Return [X, Y] of the center of cell containing provided text 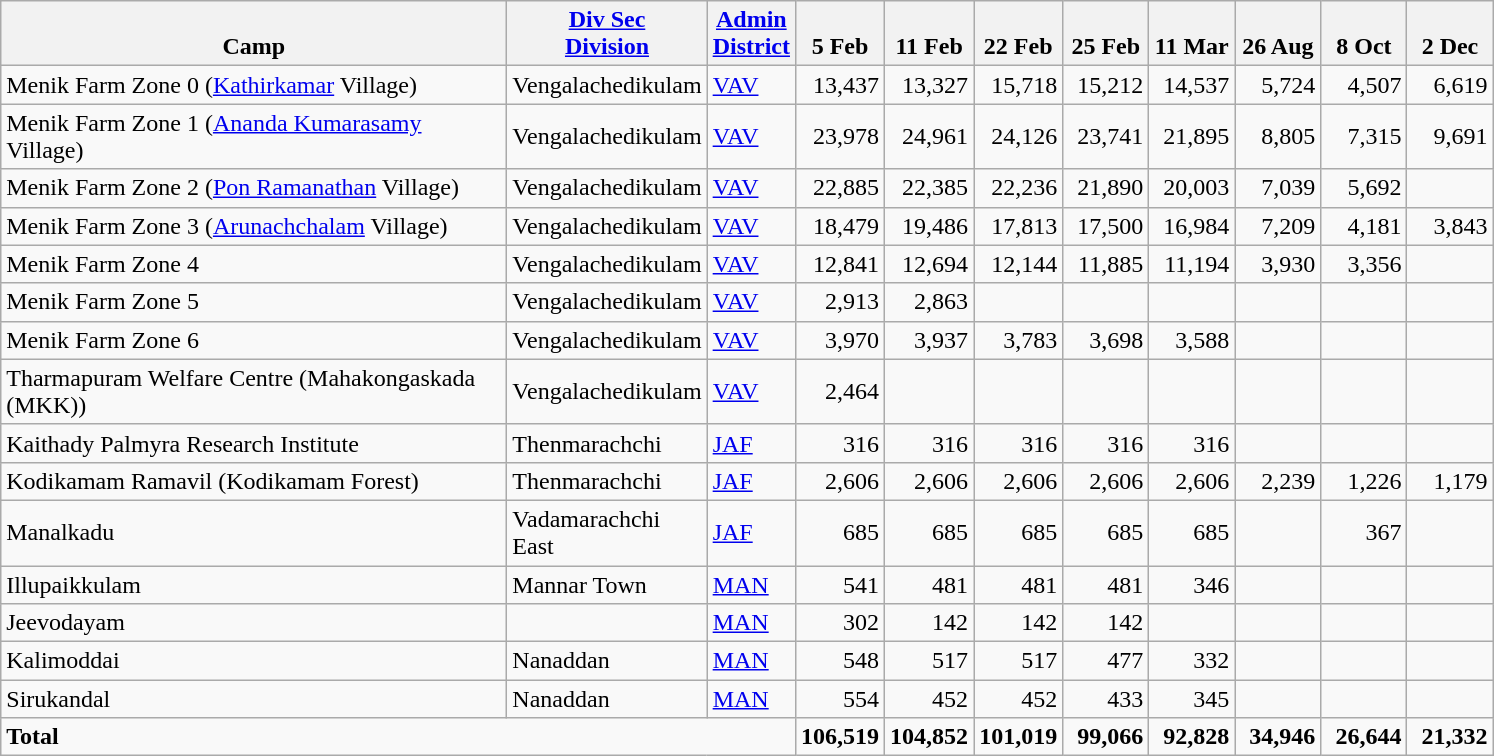
22,236 [1018, 188]
2,239 [1278, 481]
23,741 [1106, 136]
92,828 [1192, 737]
3,588 [1192, 340]
12,841 [840, 264]
11 Mar [1192, 34]
13,327 [930, 85]
Menik Farm Zone 5 [254, 302]
Menik Farm Zone 1 (Ananda Kumarasamy Village) [254, 136]
Kaithady Palmyra Research Institute [254, 443]
302 [840, 623]
26,644 [1364, 737]
4,507 [1364, 85]
104,852 [930, 737]
Menik Farm Zone 6 [254, 340]
Div SecDivision [607, 34]
541 [840, 585]
5,692 [1364, 188]
3,698 [1106, 340]
2 Dec [1450, 34]
5 Feb [840, 34]
Illupaikkulam [254, 585]
23,978 [840, 136]
8 Oct [1364, 34]
3,970 [840, 340]
Total [398, 737]
106,519 [840, 737]
Camp [254, 34]
17,813 [1018, 226]
34,946 [1278, 737]
16,984 [1192, 226]
345 [1192, 699]
21,895 [1192, 136]
3,930 [1278, 264]
101,019 [1018, 737]
Menik Farm Zone 3 (Arunachchalam Village) [254, 226]
Vadamarachchi East [607, 532]
3,937 [930, 340]
12,144 [1018, 264]
99,066 [1106, 737]
1,226 [1364, 481]
Mannar Town [607, 585]
22,885 [840, 188]
332 [1192, 661]
21,332 [1450, 737]
3,843 [1450, 226]
11,194 [1192, 264]
Sirukandal [254, 699]
11 Feb [930, 34]
9,691 [1450, 136]
22 Feb [1018, 34]
548 [840, 661]
433 [1106, 699]
Menik Farm Zone 4 [254, 264]
Menik Farm Zone 2 (Pon Ramanathan Village) [254, 188]
Kalimoddai [254, 661]
20,003 [1192, 188]
26 Aug [1278, 34]
477 [1106, 661]
4,181 [1364, 226]
2,863 [930, 302]
Manalkadu [254, 532]
Menik Farm Zone 0 (Kathirkamar Village) [254, 85]
15,212 [1106, 85]
7,315 [1364, 136]
18,479 [840, 226]
5,724 [1278, 85]
346 [1192, 585]
22,385 [930, 188]
1,179 [1450, 481]
11,885 [1106, 264]
AdminDistrict [751, 34]
24,126 [1018, 136]
Kodikamam Ramavil (Kodikamam Forest) [254, 481]
2,464 [840, 392]
Tharmapuram Welfare Centre (Mahakongaskada (MKK)) [254, 392]
8,805 [1278, 136]
12,694 [930, 264]
21,890 [1106, 188]
25 Feb [1106, 34]
15,718 [1018, 85]
3,356 [1364, 264]
3,783 [1018, 340]
24,961 [930, 136]
17,500 [1106, 226]
Jeevodayam [254, 623]
2,913 [840, 302]
7,039 [1278, 188]
7,209 [1278, 226]
13,437 [840, 85]
367 [1364, 532]
14,537 [1192, 85]
6,619 [1450, 85]
19,486 [930, 226]
554 [840, 699]
